Search for the cell housing the specified text and yield its (x, y) center coordinate. 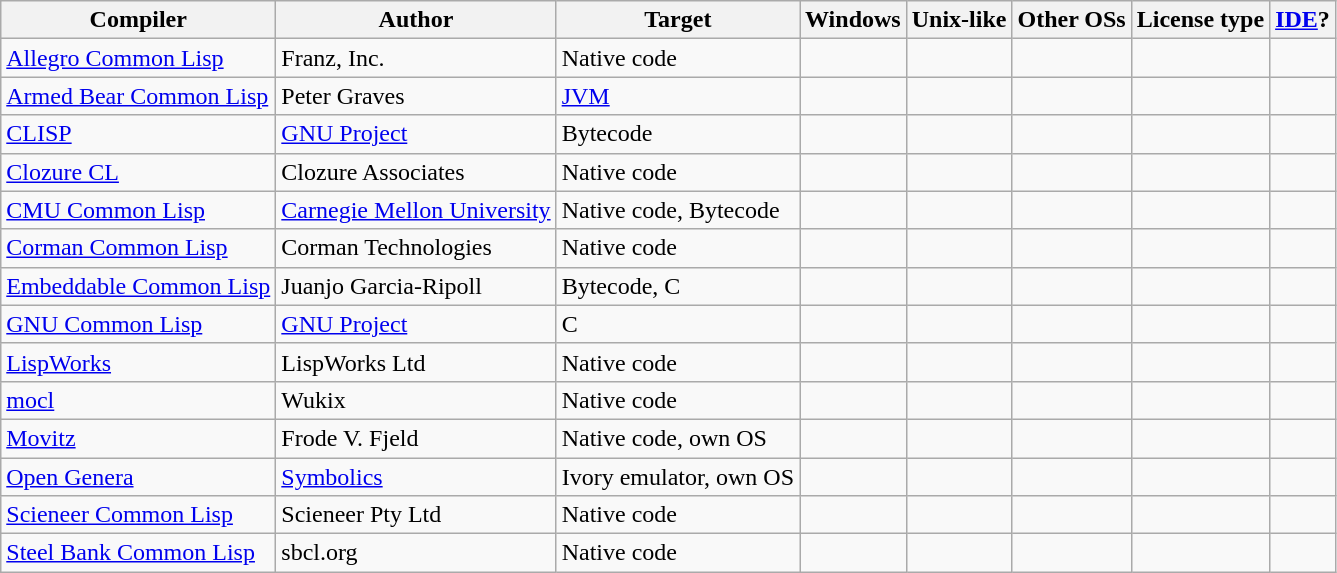
Movitz (138, 438)
License type (1200, 20)
Wukix (416, 400)
Native code, Bytecode (678, 210)
Clozure CL (138, 172)
Corman Technologies (416, 248)
Allegro Common Lisp (138, 58)
Steel Bank Common Lisp (138, 553)
GNU Common Lisp (138, 324)
Clozure Associates (416, 172)
Armed Bear Common Lisp (138, 96)
Franz, Inc. (416, 58)
Bytecode (678, 134)
sbcl.org (416, 553)
Open Genera (138, 477)
LispWorks Ltd (416, 362)
mocl (138, 400)
JVM (678, 96)
Symbolics (416, 477)
Peter Graves (416, 96)
Author (416, 20)
Carnegie Mellon University (416, 210)
Corman Common Lisp (138, 248)
Embeddable Common Lisp (138, 286)
CLISP (138, 134)
Scieneer Common Lisp (138, 515)
IDE? (1303, 20)
Other OSs (1072, 20)
Frode V. Fjeld (416, 438)
Native code, own OS (678, 438)
Compiler (138, 20)
Scieneer Pty Ltd (416, 515)
Unix-like (959, 20)
Juanjo Garcia-Ripoll (416, 286)
Target (678, 20)
C (678, 324)
Bytecode, C (678, 286)
Ivory emulator, own OS (678, 477)
LispWorks (138, 362)
CMU Common Lisp (138, 210)
Windows (854, 20)
